From the cell containing the given text, extract its center point as [x, y] coordinate. 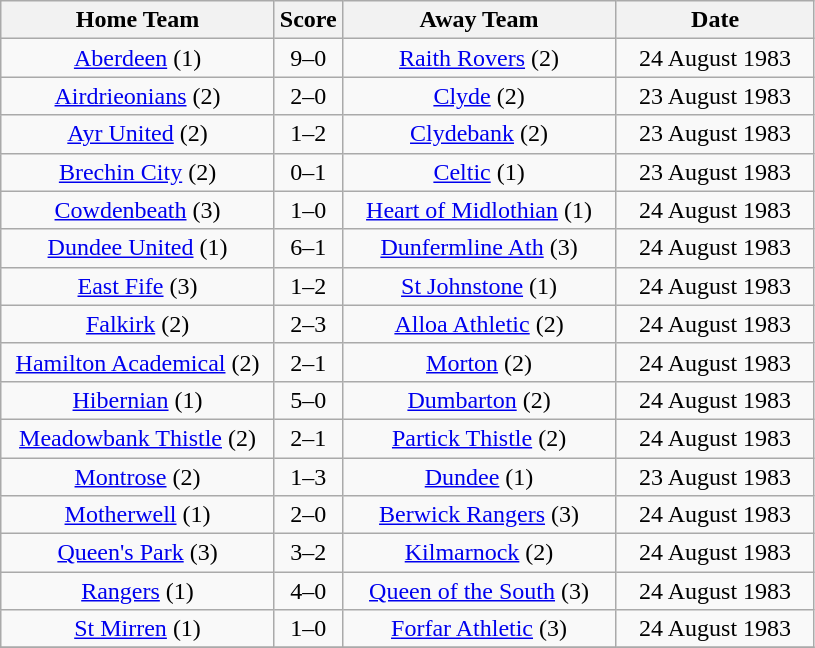
St Johnstone (1) [479, 286]
4–0 [308, 591]
Falkirk (2) [138, 324]
Cowdenbeath (3) [138, 210]
Montrose (2) [138, 477]
9–0 [308, 58]
Queen of the South (3) [479, 591]
Airdrieonians (2) [138, 96]
3–2 [308, 553]
Hibernian (1) [138, 400]
Rangers (1) [138, 591]
Ayr United (2) [138, 134]
Motherwell (1) [138, 515]
Morton (2) [479, 362]
Home Team [138, 20]
Forfar Athletic (3) [479, 629]
Dundee (1) [479, 477]
Berwick Rangers (3) [479, 515]
Clydebank (2) [479, 134]
Dumbarton (2) [479, 400]
2–3 [308, 324]
5–0 [308, 400]
6–1 [308, 248]
Away Team [479, 20]
Dundee United (1) [138, 248]
Aberdeen (1) [138, 58]
Meadowbank Thistle (2) [138, 438]
East Fife (3) [138, 286]
Raith Rovers (2) [479, 58]
Alloa Athletic (2) [479, 324]
Score [308, 20]
Brechin City (2) [138, 172]
St Mirren (1) [138, 629]
Kilmarnock (2) [479, 553]
Clyde (2) [479, 96]
Dunfermline Ath (3) [479, 248]
Celtic (1) [479, 172]
Queen's Park (3) [138, 553]
Partick Thistle (2) [479, 438]
Hamilton Academical (2) [138, 362]
Date [716, 20]
1–3 [308, 477]
Heart of Midlothian (1) [479, 210]
0–1 [308, 172]
